Extract the [x, y] coordinate from the center of the cell holding the provided text.  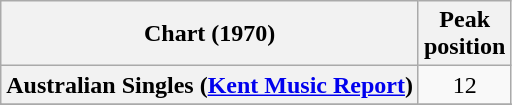
Chart (1970) [210, 34]
12 [464, 85]
Peakposition [464, 34]
Australian Singles (Kent Music Report) [210, 85]
